Search for the cell housing the specified text and yield its [X, Y] center coordinate. 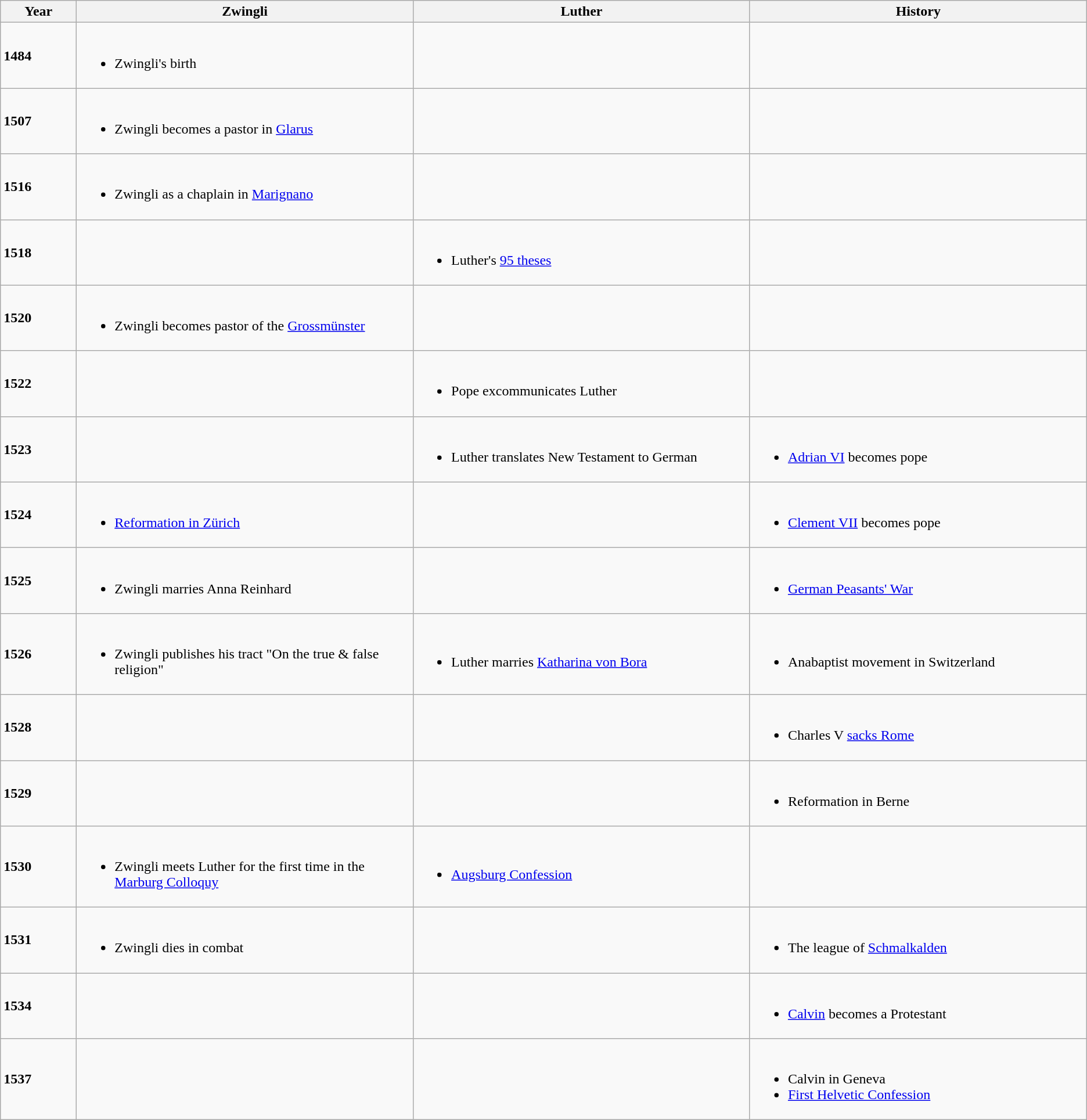
Reformation in Berne [918, 793]
1525 [38, 581]
1524 [38, 514]
Calvin in GenevaFirst Helvetic Confession [918, 1079]
Zwingli becomes pastor of the Grossmünster [245, 318]
Zwingli as a chaplain in Marignano [245, 187]
Zwingli's birth [245, 56]
The league of Schmalkalden [918, 941]
1507 [38, 121]
Pope excommunicates Luther [582, 383]
1534 [38, 1006]
1530 [38, 867]
Clement VII becomes pope [918, 514]
1531 [38, 941]
Luther's 95 theses [582, 252]
Year [38, 12]
History [918, 12]
Zwingli [245, 12]
Luther [582, 12]
Zwingli marries Anna Reinhard [245, 581]
Zwingli meets Luther for the first time in the Marburg Colloquy [245, 867]
1526 [38, 654]
1484 [38, 56]
1528 [38, 727]
1518 [38, 252]
1522 [38, 383]
1520 [38, 318]
Augsburg Confession [582, 867]
Calvin becomes a Protestant [918, 1006]
Zwingli publishes his tract "On the true & false religion" [245, 654]
1523 [38, 449]
1529 [38, 793]
Anabaptist movement in Switzerland [918, 654]
Charles V sacks Rome [918, 727]
1516 [38, 187]
1537 [38, 1079]
Adrian VI becomes pope [918, 449]
Luther translates New Testament to German [582, 449]
Zwingli dies in combat [245, 941]
Zwingli becomes a pastor in Glarus [245, 121]
Reformation in Zürich [245, 514]
Luther marries Katharina von Bora [582, 654]
German Peasants' War [918, 581]
